Detect which cell encompasses the target text, then output its [X, Y] center coordinate. 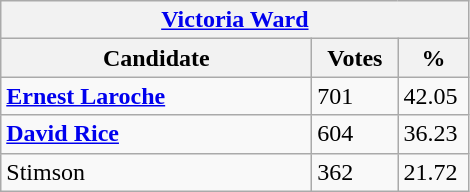
Votes [355, 58]
42.05 [434, 96]
604 [355, 134]
36.23 [434, 134]
Ernest Laroche [156, 96]
David Rice [156, 134]
21.72 [434, 172]
% [434, 58]
701 [355, 96]
Candidate [156, 58]
362 [355, 172]
Stimson [156, 172]
Victoria Ward [235, 20]
